Provide the [X, Y] coordinate of the cell's center where the given text is located.  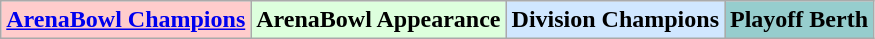
ArenaBowl Champions [126, 20]
ArenaBowl Appearance [378, 20]
Playoff Berth [798, 20]
Division Champions [615, 20]
